Return the [X, Y] coordinate for the center point of the cell that contains the specified text.  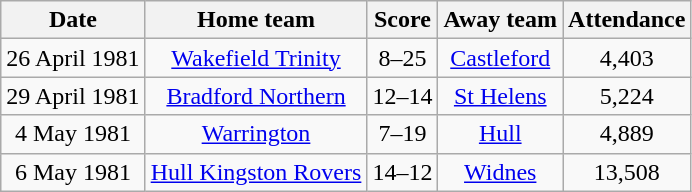
5,224 [627, 96]
Home team [256, 20]
Warrington [256, 134]
14–12 [402, 172]
Bradford Northern [256, 96]
Widnes [500, 172]
4,889 [627, 134]
Attendance [627, 20]
Away team [500, 20]
26 April 1981 [73, 58]
Score [402, 20]
7–19 [402, 134]
Wakefield Trinity [256, 58]
12–14 [402, 96]
Castleford [500, 58]
8–25 [402, 58]
St Helens [500, 96]
6 May 1981 [73, 172]
Hull [500, 134]
4,403 [627, 58]
4 May 1981 [73, 134]
Hull Kingston Rovers [256, 172]
29 April 1981 [73, 96]
Date [73, 20]
13,508 [627, 172]
